Detect which cell encompasses the target text, then output its [X, Y] center coordinate. 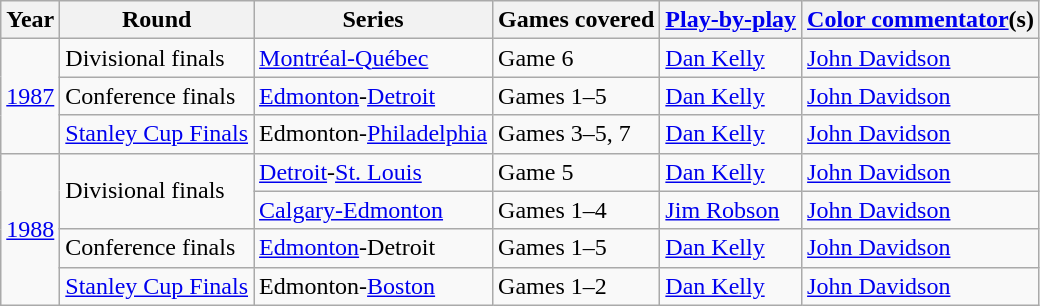
1988 [30, 229]
Jim Robson [731, 210]
Round [157, 20]
Game 6 [576, 58]
Games 3–5, 7 [576, 134]
Edmonton-Philadelphia [374, 134]
Games covered [576, 20]
Color commentator(s) [921, 20]
Series [374, 20]
Year [30, 20]
Games 1–4 [576, 210]
Montréal-Québec [374, 58]
Play-by-play [731, 20]
1987 [30, 96]
Calgary-Edmonton [374, 210]
Edmonton-Boston [374, 286]
Games 1–2 [576, 286]
Game 5 [576, 172]
Detroit-St. Louis [374, 172]
